Return [X, Y] of the center of cell containing provided text 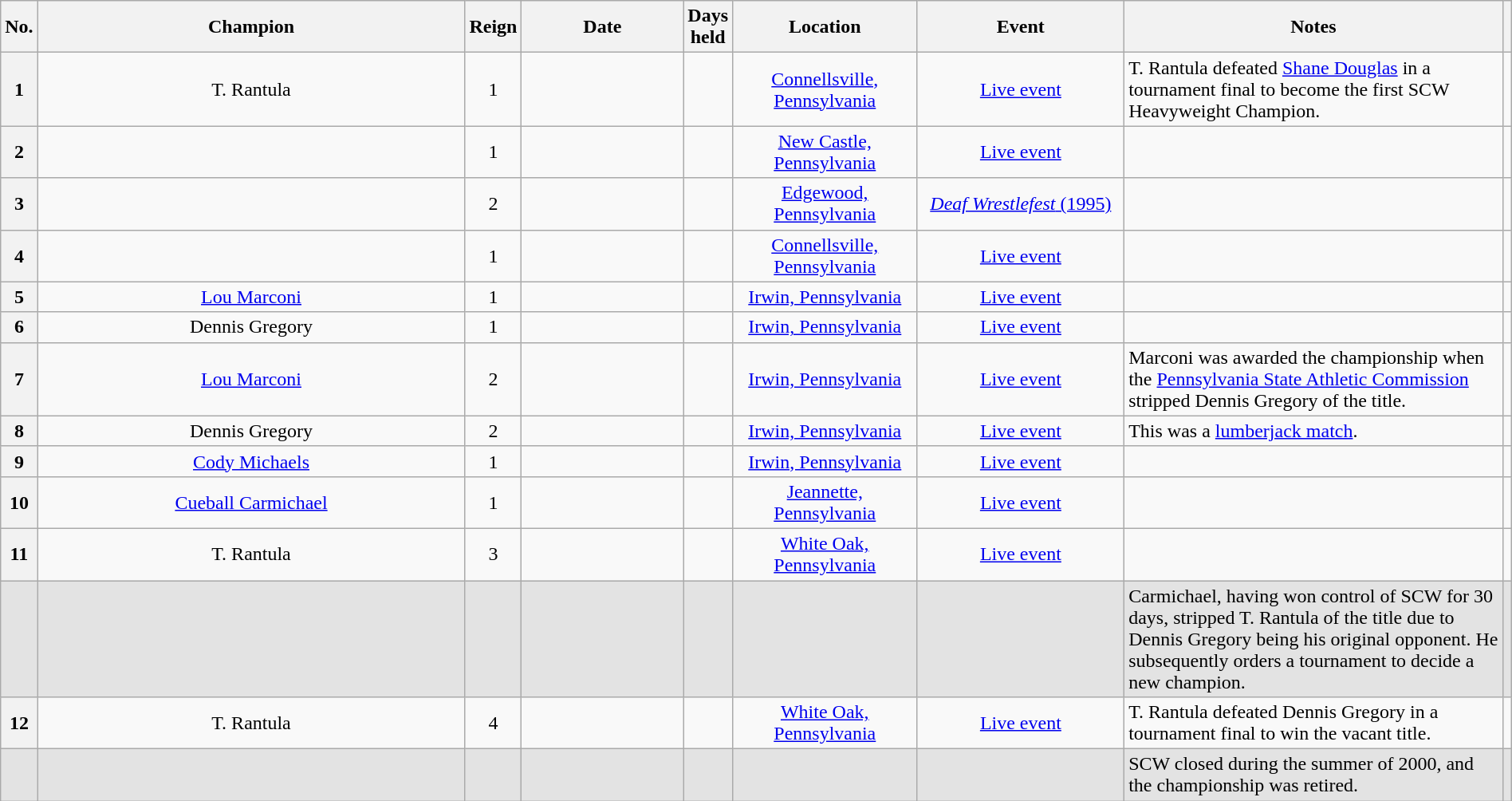
6 [19, 327]
Event [1021, 27]
No. [19, 27]
Deaf Wrestlefest (1995) [1021, 204]
Date [603, 27]
Champion [251, 27]
Location [825, 27]
Cueball Carmichael [251, 503]
T. Rantula defeated Shane Douglas in a tournament final to become the first SCW Heavyweight Champion. [1314, 89]
9 [19, 461]
12 [19, 723]
Marconi was awarded the championship when the Pennsylvania State Athletic Commission stripped Dennis Gregory of the title. [1314, 379]
Jeannette, Pennsylvania [825, 503]
SCW closed during the summer of 2000, and the championship was retired. [1314, 775]
New Castle, Pennsylvania [825, 152]
7 [19, 379]
8 [19, 431]
Reign [493, 27]
Notes [1314, 27]
11 [19, 554]
T. Rantula defeated Dennis Gregory in a tournament final to win the vacant title. [1314, 723]
5 [19, 297]
This was a lumberjack match. [1314, 431]
Cody Michaels [251, 461]
Days held [708, 27]
10 [19, 503]
Edgewood, Pennsylvania [825, 204]
